Search for the cell housing the specified text and yield its [x, y] center coordinate. 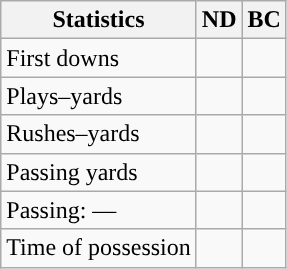
Statistics [99, 20]
Rushes–yards [99, 134]
Time of possession [99, 248]
Passing yards [99, 172]
Plays–yards [99, 96]
Passing: –– [99, 210]
First downs [99, 58]
ND [219, 20]
BC [264, 20]
